Find where the given text appears and provide that cell's center as [x, y] coordinate. 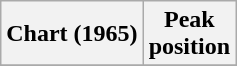
Chart (1965) [72, 34]
Peakposition [189, 34]
